Determine the [x, y] coordinate at the center of the cell enclosing the given text.  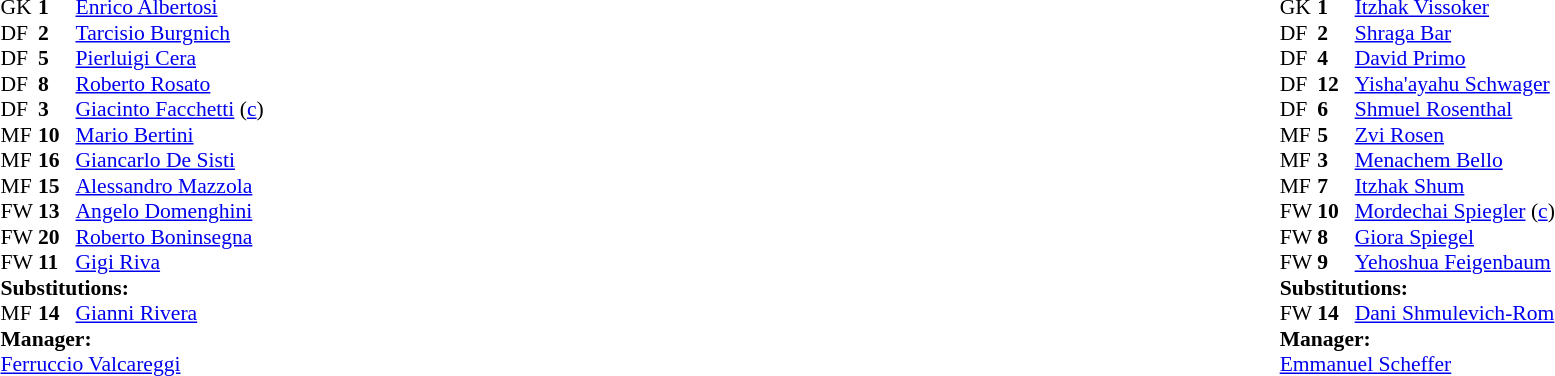
Giora Spiegel [1455, 237]
9 [1336, 263]
Mordechai Spiegler (c) [1455, 211]
Angelo Domenghini [170, 211]
Tarcisio Burgnich [170, 33]
Pierluigi Cera [170, 59]
Zvi Rosen [1455, 135]
13 [57, 211]
Yisha'ayahu Schwager [1455, 84]
Roberto Boninsegna [170, 237]
Yehoshua Feigenbaum [1455, 263]
Dani Shmulevich-Rom [1455, 313]
Giacinto Facchetti (c) [170, 109]
Alessandro Mazzola [170, 186]
Roberto Rosato [170, 84]
Menachem Bello [1455, 161]
12 [1336, 84]
16 [57, 161]
7 [1336, 186]
20 [57, 237]
6 [1336, 109]
Shraga Bar [1455, 33]
11 [57, 263]
Gigi Riva [170, 263]
Gianni Rivera [170, 313]
4 [1336, 59]
Shmuel Rosenthal [1455, 109]
Mario Bertini [170, 135]
Itzhak Shum [1455, 186]
Giancarlo De Sisti [170, 161]
15 [57, 186]
David Primo [1455, 59]
